Identify which cell holds the provided text, then report its (X, Y) central coordinate. 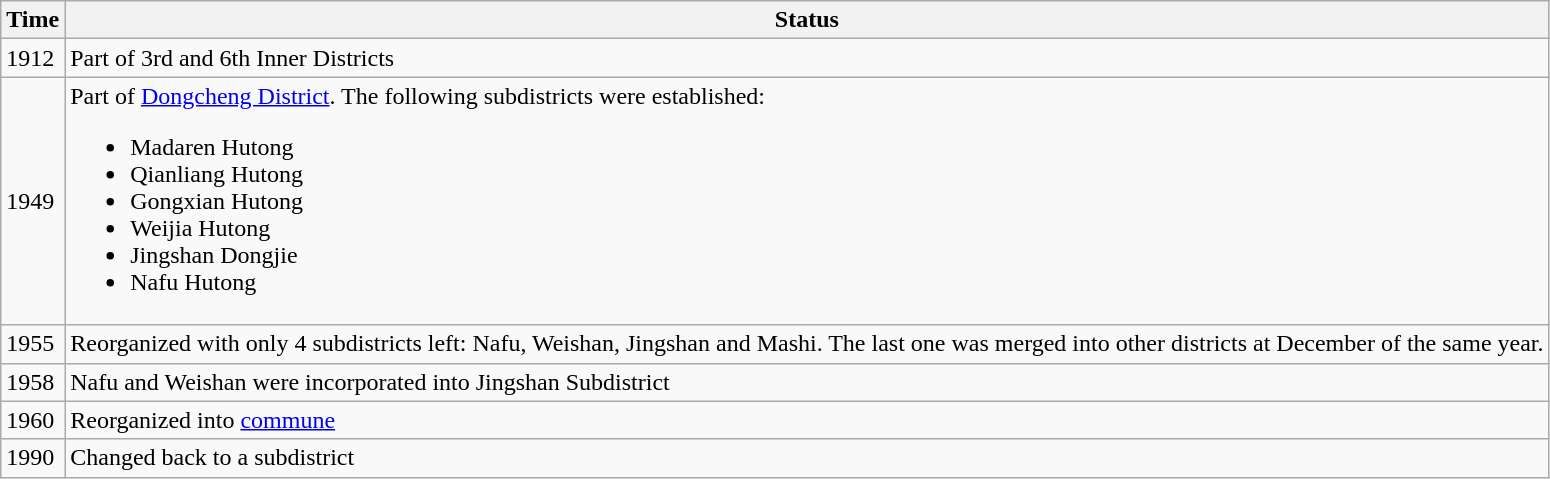
1960 (33, 420)
1955 (33, 344)
Status (807, 20)
Nafu and Weishan were incorporated into Jingshan Subdistrict (807, 382)
1912 (33, 58)
1990 (33, 458)
Part of 3rd and 6th Inner Districts (807, 58)
Reorganized into commune (807, 420)
1958 (33, 382)
Time (33, 20)
Changed back to a subdistrict (807, 458)
1949 (33, 201)
